Capture the cell that displays the provided text and extract its (X, Y) central coordinate. 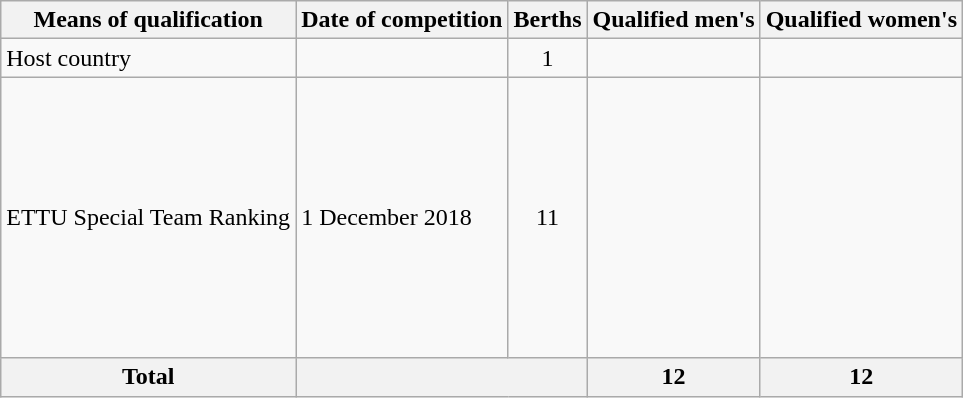
11 (548, 218)
ETTU Special Team Ranking (148, 218)
1 December 2018 (402, 218)
Berths (548, 20)
Qualified women's (861, 20)
Qualified men's (674, 20)
Date of competition (402, 20)
Means of qualification (148, 20)
1 (548, 58)
Total (148, 377)
Host country (148, 58)
